For the text-containing cell, return its midpoint in (x, y) coordinate format. 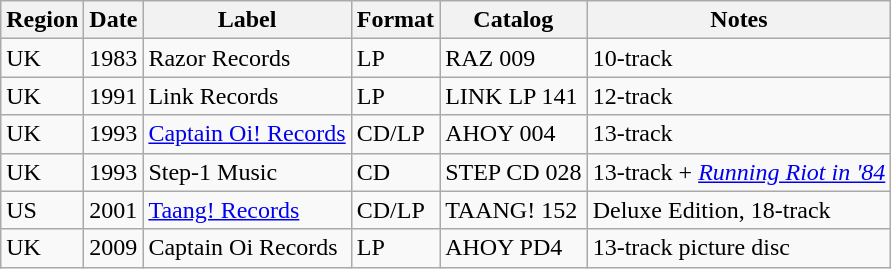
LINK LP 141 (514, 96)
2009 (114, 248)
2001 (114, 210)
RAZ 009 (514, 58)
Region (42, 20)
Captain Oi Records (247, 248)
Format (395, 20)
Captain Oi! Records (247, 134)
Razor Records (247, 58)
1983 (114, 58)
Taang! Records (247, 210)
Label (247, 20)
Step-1 Music (247, 172)
12-track (739, 96)
STEP CD 028 (514, 172)
10-track (739, 58)
TAANG! 152 (514, 210)
13-track + Running Riot in '84 (739, 172)
AHOY 004 (514, 134)
Date (114, 20)
13-track picture disc (739, 248)
Deluxe Edition, 18-track (739, 210)
Catalog (514, 20)
Notes (739, 20)
Link Records (247, 96)
AHOY PD4 (514, 248)
CD (395, 172)
1991 (114, 96)
US (42, 210)
13-track (739, 134)
